From the cell containing the given text, extract its center point as [x, y] coordinate. 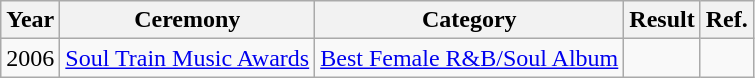
Year [30, 20]
Ref. [726, 20]
Ceremony [188, 20]
Category [470, 20]
Soul Train Music Awards [188, 58]
Best Female R&B/Soul Album [470, 58]
2006 [30, 58]
Result [662, 20]
